Return [X, Y] of the center of cell containing provided text 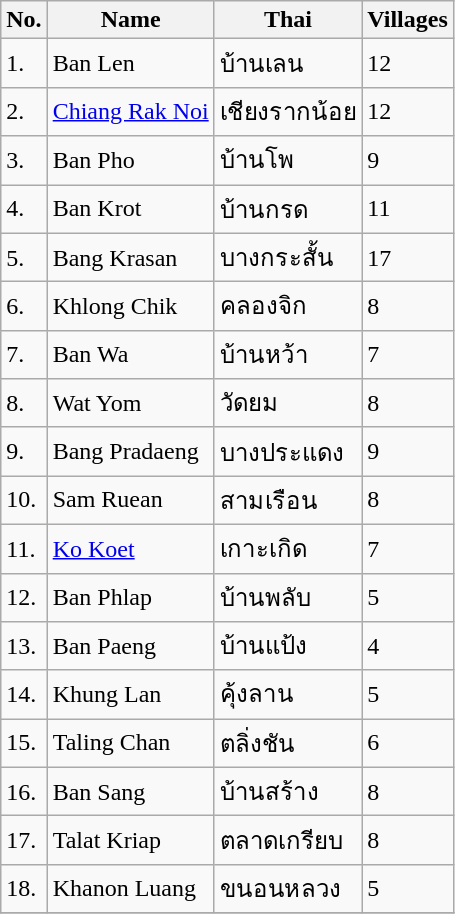
Talat Kriap [130, 840]
บ้านสร้าง [288, 792]
บ้านกรด [288, 208]
สามเรือน [288, 500]
5. [24, 258]
10. [24, 500]
บ้านหว้า [288, 354]
Ko Koet [130, 548]
คลองจิก [288, 306]
6 [408, 744]
No. [24, 20]
บางกระสั้น [288, 258]
17. [24, 840]
ตลาดเกรียบ [288, 840]
Chiang Rak Noi [130, 112]
8. [24, 404]
1. [24, 64]
18. [24, 888]
3. [24, 160]
บางประแดง [288, 452]
ตลิ่งชัน [288, 744]
13. [24, 646]
12. [24, 598]
Bang Krasan [130, 258]
2. [24, 112]
เชียงรากน้อย [288, 112]
11 [408, 208]
Khanon Luang [130, 888]
ขนอนหลวง [288, 888]
15. [24, 744]
16. [24, 792]
6. [24, 306]
4. [24, 208]
Ban Wa [130, 354]
Thai [288, 20]
บ้านโพ [288, 160]
Khlong Chik [130, 306]
เกาะเกิด [288, 548]
7. [24, 354]
Name [130, 20]
17 [408, 258]
Villages [408, 20]
4 [408, 646]
Ban Phlap [130, 598]
Bang Pradaeng [130, 452]
Wat Yom [130, 404]
คุ้งลาน [288, 694]
วัดยม [288, 404]
Ban Sang [130, 792]
11. [24, 548]
Ban Pho [130, 160]
Ban Paeng [130, 646]
14. [24, 694]
9. [24, 452]
บ้านเลน [288, 64]
Khung Lan [130, 694]
Ban Len [130, 64]
บ้านพลับ [288, 598]
บ้านแป้ง [288, 646]
Sam Ruean [130, 500]
Ban Krot [130, 208]
Taling Chan [130, 744]
